Return (x, y) of the center of cell containing provided text 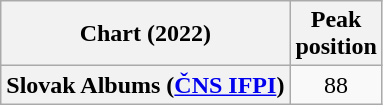
Peakposition (336, 34)
Slovak Albums (ČNS IFPI) (146, 85)
Chart (2022) (146, 34)
88 (336, 85)
